Capture the cell that displays the provided text and extract its [x, y] central coordinate. 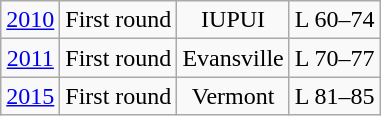
2010 [30, 20]
IUPUI [233, 20]
Evansville [233, 58]
L 60–74 [334, 20]
2015 [30, 96]
L 70–77 [334, 58]
Vermont [233, 96]
L 81–85 [334, 96]
2011 [30, 58]
